Search for the cell housing the specified text and yield its (x, y) center coordinate. 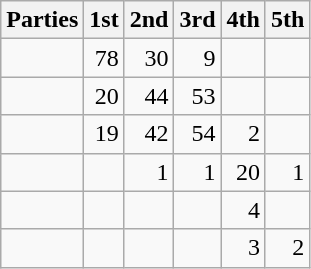
3 (243, 248)
53 (198, 96)
44 (149, 96)
78 (104, 58)
2nd (149, 20)
54 (198, 134)
19 (104, 134)
4 (243, 210)
42 (149, 134)
9 (198, 58)
1st (104, 20)
Parties (42, 20)
5th (287, 20)
3rd (198, 20)
4th (243, 20)
30 (149, 58)
